Identify which cell holds the provided text, then report its [X, Y] central coordinate. 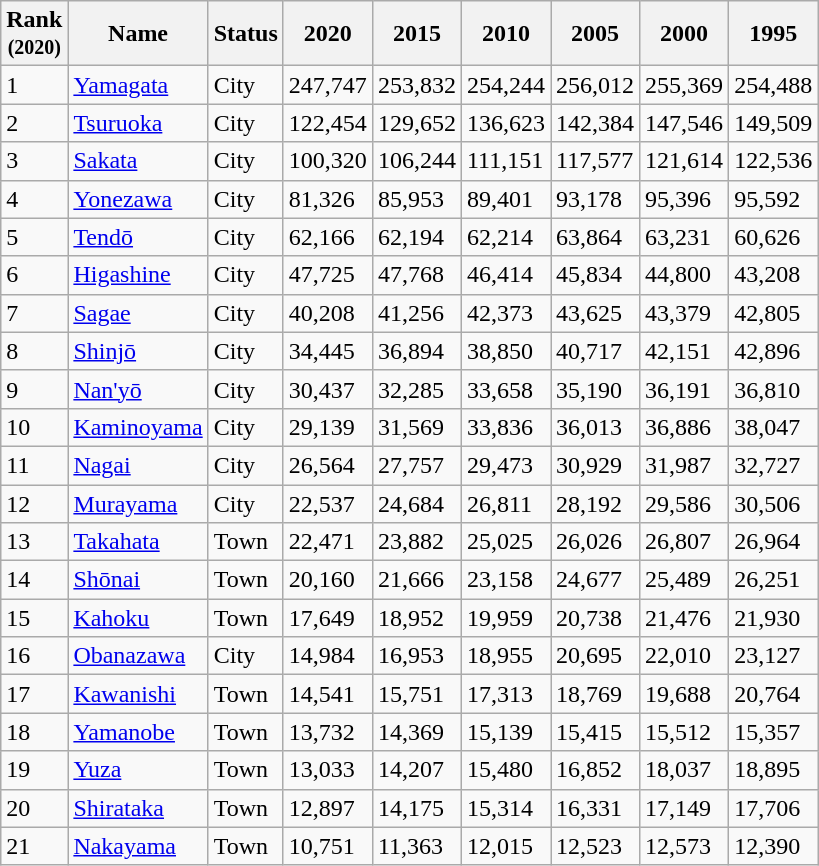
6 [34, 275]
13,732 [328, 732]
Tendō [138, 237]
20,738 [594, 618]
63,231 [684, 237]
21,930 [774, 618]
17,706 [774, 808]
40,717 [594, 351]
2020 [328, 34]
3 [34, 161]
10 [34, 427]
Kahoku [138, 618]
17,149 [684, 808]
30,437 [328, 389]
18,952 [416, 618]
42,805 [774, 313]
253,832 [416, 85]
60,626 [774, 237]
22,010 [684, 656]
Kaminoyama [138, 427]
Yamagata [138, 85]
15,512 [684, 732]
29,586 [684, 503]
45,834 [594, 275]
46,414 [506, 275]
Name [138, 34]
36,191 [684, 389]
26,251 [774, 580]
14,984 [328, 656]
33,836 [506, 427]
81,326 [328, 199]
47,725 [328, 275]
47,768 [416, 275]
Nan'yō [138, 389]
25,025 [506, 542]
12,523 [594, 846]
33,658 [506, 389]
14,207 [416, 770]
254,488 [774, 85]
254,244 [506, 85]
13,033 [328, 770]
43,625 [594, 313]
18,769 [594, 694]
35,190 [594, 389]
95,396 [684, 199]
9 [34, 389]
17,313 [506, 694]
20,160 [328, 580]
2005 [594, 34]
111,151 [506, 161]
121,614 [684, 161]
Shirataka [138, 808]
Shinjō [138, 351]
85,953 [416, 199]
14,175 [416, 808]
36,894 [416, 351]
13 [34, 542]
7 [34, 313]
30,929 [594, 465]
15,415 [594, 732]
16 [34, 656]
15,751 [416, 694]
31,987 [684, 465]
247,747 [328, 85]
2 [34, 123]
122,454 [328, 123]
15 [34, 618]
Yamanobe [138, 732]
23,882 [416, 542]
29,473 [506, 465]
42,151 [684, 351]
24,684 [416, 503]
2015 [416, 34]
63,864 [594, 237]
1 [34, 85]
100,320 [328, 161]
17 [34, 694]
1995 [774, 34]
15,357 [774, 732]
16,331 [594, 808]
89,401 [506, 199]
21,476 [684, 618]
16,953 [416, 656]
62,214 [506, 237]
14,369 [416, 732]
26,564 [328, 465]
2010 [506, 34]
Obanazawa [138, 656]
18,955 [506, 656]
28,192 [594, 503]
Shōnai [138, 580]
36,810 [774, 389]
19,688 [684, 694]
44,800 [684, 275]
32,727 [774, 465]
Yuza [138, 770]
38,047 [774, 427]
27,757 [416, 465]
22,471 [328, 542]
42,896 [774, 351]
12,897 [328, 808]
5 [34, 237]
Sakata [138, 161]
18,037 [684, 770]
12,390 [774, 846]
26,811 [506, 503]
12,573 [684, 846]
18 [34, 732]
11,363 [416, 846]
36,886 [684, 427]
20,695 [594, 656]
20 [34, 808]
30,506 [774, 503]
147,546 [684, 123]
32,285 [416, 389]
19 [34, 770]
43,379 [684, 313]
31,569 [416, 427]
122,536 [774, 161]
34,445 [328, 351]
93,178 [594, 199]
14,541 [328, 694]
20,764 [774, 694]
26,964 [774, 542]
256,012 [594, 85]
41,256 [416, 313]
Rank(2020) [34, 34]
Takahata [138, 542]
Murayama [138, 503]
23,158 [506, 580]
22,537 [328, 503]
142,384 [594, 123]
38,850 [506, 351]
8 [34, 351]
Higashine [138, 275]
29,139 [328, 427]
26,807 [684, 542]
23,127 [774, 656]
Sagae [138, 313]
62,194 [416, 237]
Tsuruoka [138, 123]
149,509 [774, 123]
95,592 [774, 199]
18,895 [774, 770]
16,852 [594, 770]
26,026 [594, 542]
2000 [684, 34]
11 [34, 465]
40,208 [328, 313]
Status [246, 34]
42,373 [506, 313]
17,649 [328, 618]
Nakayama [138, 846]
4 [34, 199]
255,369 [684, 85]
21 [34, 846]
12,015 [506, 846]
62,166 [328, 237]
19,959 [506, 618]
Yonezawa [138, 199]
106,244 [416, 161]
117,577 [594, 161]
21,666 [416, 580]
136,623 [506, 123]
129,652 [416, 123]
10,751 [328, 846]
Kawanishi [138, 694]
24,677 [594, 580]
15,314 [506, 808]
36,013 [594, 427]
25,489 [684, 580]
15,480 [506, 770]
12 [34, 503]
43,208 [774, 275]
Nagai [138, 465]
15,139 [506, 732]
14 [34, 580]
